From the cell containing the given text, extract its center point as [X, Y] coordinate. 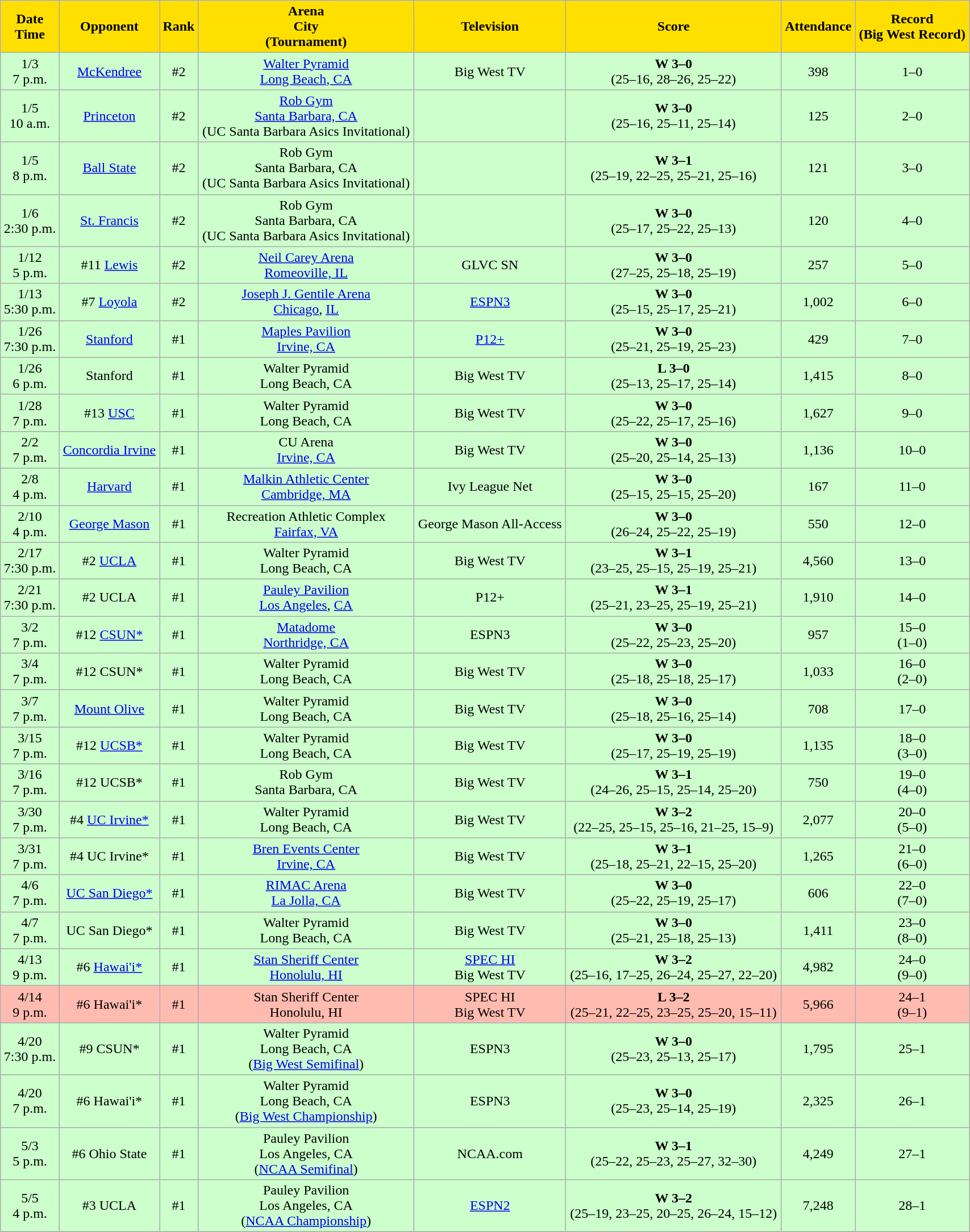
2,077 [818, 819]
606 [818, 893]
3/317 p.m. [30, 857]
15–0(1–0) [913, 635]
3/167 p.m. [30, 783]
Opponent [109, 27]
W 3–1(25–18, 25–21, 22–15, 25–20) [674, 857]
GLVC SN [490, 265]
George Mason [109, 524]
W 3–0(25–20, 25–14, 25–13) [674, 450]
Ball State [109, 168]
120 [818, 220]
9–0 [913, 412]
2/104 p.m. [30, 524]
14–0 [913, 598]
4/77 p.m. [30, 930]
7,248 [818, 1206]
429 [818, 339]
#9 CSUN* [109, 1049]
3/47 p.m. [30, 671]
26–1 [913, 1101]
Harvard [109, 486]
708 [818, 709]
4/207 p.m. [30, 1101]
4–0 [913, 220]
W 3–0(25–22, 25–19, 25–17) [674, 893]
19–0(4–0) [913, 783]
2,325 [818, 1101]
1/266 p.m. [30, 376]
4,982 [818, 967]
10–0 [913, 450]
W 3–0(25–15, 25–17, 25–21) [674, 302]
W 3–0(25–22, 25–17, 25–16) [674, 412]
W 3–1(25–22, 25–23, 25–27, 32–30) [674, 1153]
W 3–0(27–25, 25–18, 25–19) [674, 265]
Maples PavilionIrvine, CA [306, 339]
George Mason All-Access [490, 524]
8–0 [913, 376]
St. Francis [109, 220]
Joseph J. Gentile ArenaChicago, IL [306, 302]
1,135 [818, 745]
W 3–1(23–25, 25–15, 25–19, 25–21) [674, 561]
2/217:30 p.m. [30, 598]
4/207:30 p.m. [30, 1049]
5/35 p.m. [30, 1153]
W 3–0(25–21, 25–18, 25–13) [674, 930]
NCAA.com [490, 1153]
7–0 [913, 339]
L 3–2(25–21, 22–25, 23–25, 25–20, 15–11) [674, 1004]
DateTime [30, 27]
4,249 [818, 1153]
4/139 p.m. [30, 967]
4,560 [818, 561]
1,136 [818, 450]
2/84 p.m. [30, 486]
Princeton [109, 116]
#3 UCLA [109, 1206]
Pauley PavilionLos Angeles, CA [306, 598]
20–0(5–0) [913, 819]
McKendree [109, 72]
W 3–1(25–21, 23–25, 25–19, 25–21) [674, 598]
2–0 [913, 116]
3–0 [913, 168]
L 3–0(25–13, 25–17, 25–14) [674, 376]
24–0(9–0) [913, 967]
957 [818, 635]
1/510 a.m. [30, 116]
5/54 p.m. [30, 1206]
W 3–0(25–22, 25–23, 25–20) [674, 635]
1/37 p.m. [30, 72]
Attendance [818, 27]
125 [818, 116]
1,415 [818, 376]
12–0 [913, 524]
#7 Loyola [109, 302]
Rob GymSanta Barbara, CA [306, 783]
18–0(3–0) [913, 745]
Malkin Athletic CenterCambridge, MA [306, 486]
22–0(7–0) [913, 893]
1/58 p.m. [30, 168]
2/177:30 p.m. [30, 561]
1,910 [818, 598]
5–0 [913, 265]
ArenaCity(Tournament) [306, 27]
1/125 p.m. [30, 265]
Bren Events CenterIrvine, CA [306, 857]
W 3–2(25–16, 17–25, 26–24, 25–27, 22–20) [674, 967]
750 [818, 783]
21–0(6–0) [913, 857]
Mount Olive [109, 709]
W 3–0(25–18, 25–18, 25–17) [674, 671]
13–0 [913, 561]
1/287 p.m. [30, 412]
4/67 p.m. [30, 893]
1,033 [818, 671]
3/77 p.m. [30, 709]
1/135:30 p.m. [30, 302]
Recreation Athletic ComplexFairfax, VA [306, 524]
121 [818, 168]
CU ArenaIrvine, CA [306, 450]
Walter PyramidLong Beach, CA(Big West Semifinal) [306, 1049]
Ivy League Net [490, 486]
RIMAC ArenaLa Jolla, CA [306, 893]
Pauley PavilionLos Angeles, CA(NCAA Championship) [306, 1206]
W 3–0(25–23, 25–13, 25–17) [674, 1049]
1,265 [818, 857]
2/27 p.m. [30, 450]
#13 USC [109, 412]
27–1 [913, 1153]
3/27 p.m. [30, 635]
28–1 [913, 1206]
W 3–0(25–18, 25–16, 25–14) [674, 709]
W 3–1(25–19, 22–25, 25–21, 25–16) [674, 168]
Concordia Irvine [109, 450]
257 [818, 265]
W 3–0(25–17, 25–22, 25–13) [674, 220]
Record(Big West Record) [913, 27]
1/267:30 p.m. [30, 339]
3/307 p.m. [30, 819]
6–0 [913, 302]
1,627 [818, 412]
Score [674, 27]
1,795 [818, 1049]
ESPN2 [490, 1206]
5,966 [818, 1004]
#6 Ohio State [109, 1153]
167 [818, 486]
Rank [179, 27]
1/62:30 p.m. [30, 220]
Neil Carey ArenaRomeoville, IL [306, 265]
#11 Lewis [109, 265]
W 3–2(22–25, 25–15, 25–16, 21–25, 15–9) [674, 819]
MatadomeNorthridge, CA [306, 635]
W 3–2(25–19, 23–25, 20–25, 26–24, 15–12) [674, 1206]
550 [818, 524]
23–0(8–0) [913, 930]
24–1(9–1) [913, 1004]
16–0(2–0) [913, 671]
Pauley PavilionLos Angeles, CA(NCAA Semifinal) [306, 1153]
W 3–0(25–23, 25–14, 25–19) [674, 1101]
4/149 p.m. [30, 1004]
3/157 p.m. [30, 745]
1,411 [818, 930]
Walter PyramidLong Beach, CA(Big West Championship) [306, 1101]
1–0 [913, 72]
11–0 [913, 486]
25–1 [913, 1049]
W 3–0(25–16, 25–11, 25–14) [674, 116]
1,002 [818, 302]
W 3–0(26–24, 25–22, 25–19) [674, 524]
17–0 [913, 709]
W 3–0(25–21, 25–19, 25–23) [674, 339]
W 3–1(24–26, 25–15, 25–14, 25–20) [674, 783]
W 3–0(25–16, 28–26, 25–22) [674, 72]
398 [818, 72]
Television [490, 27]
W 3–0(25–15, 25–15, 25–20) [674, 486]
W 3–0(25–17, 25–19, 25–19) [674, 745]
